Detect which cell encompasses the target text, then output its [X, Y] center coordinate. 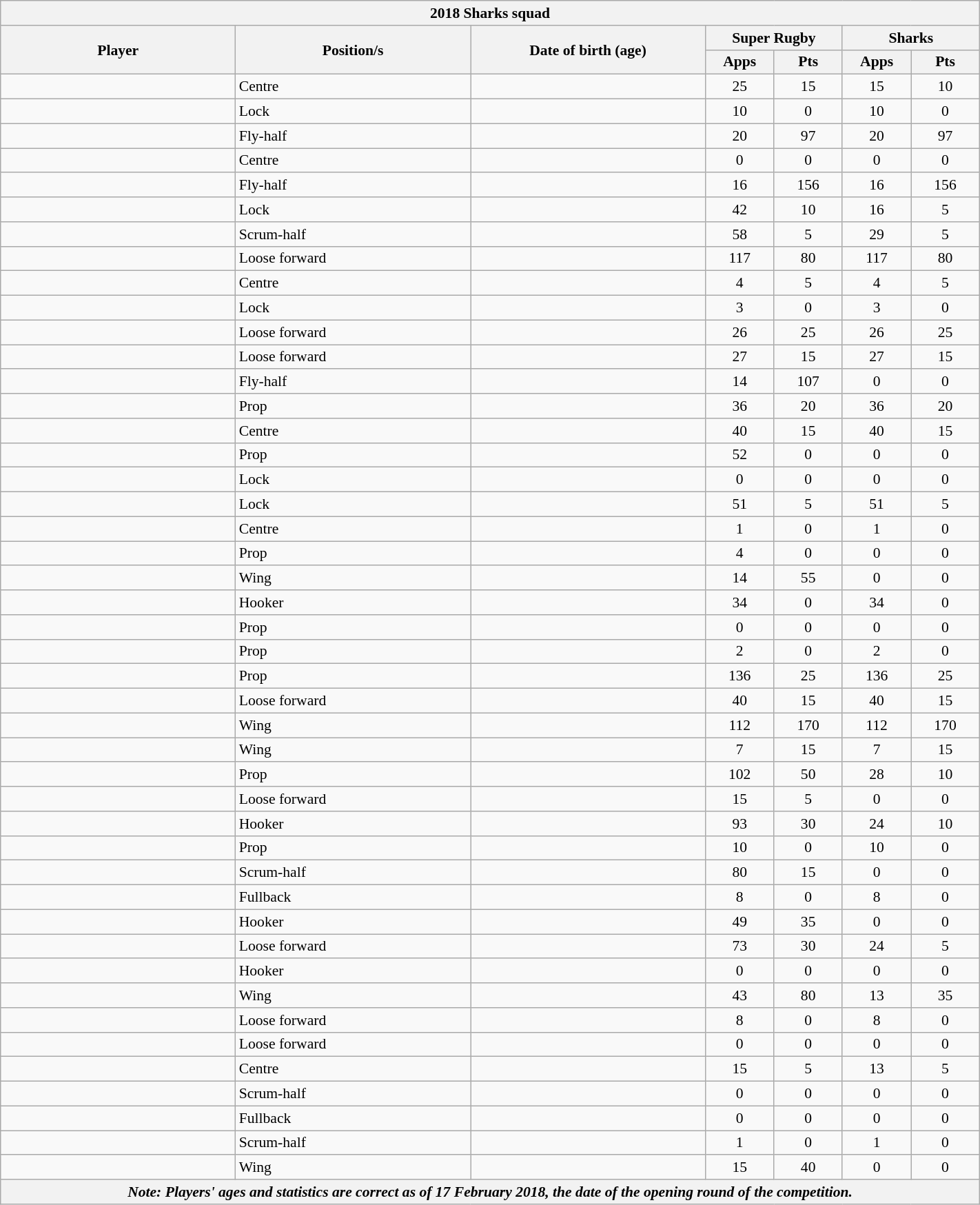
93 [740, 824]
50 [808, 775]
Date of birth (age) [589, 50]
Super Rugby [775, 38]
73 [740, 946]
43 [740, 995]
55 [808, 578]
102 [740, 775]
58 [740, 234]
Position/s [353, 50]
49 [740, 922]
107 [808, 382]
Sharks [911, 38]
Note: Players' ages and statistics are correct as of 17 February 2018, the date of the opening round of the competition. [490, 1192]
42 [740, 210]
52 [740, 455]
Player [119, 50]
28 [877, 775]
29 [877, 234]
2018 Sharks squad [490, 13]
